Scan for the cell matching the given text and deliver its (X, Y) coordinate at center. 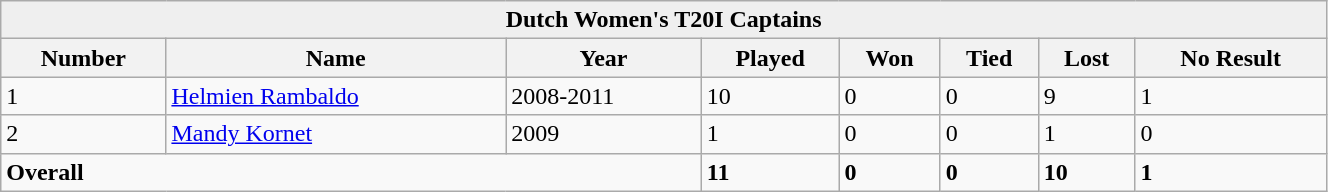
Year (604, 58)
Number (84, 58)
Mandy Kornet (336, 134)
Tied (989, 58)
11 (770, 172)
Helmien Rambaldo (336, 96)
Overall (351, 172)
No Result (1230, 58)
2 (84, 134)
9 (1086, 96)
Lost (1086, 58)
Played (770, 58)
Won (890, 58)
2008-2011 (604, 96)
2009 (604, 134)
Name (336, 58)
Dutch Women's T20I Captains (664, 20)
